Extract the [X, Y] coordinate from the center of the cell holding the provided text.  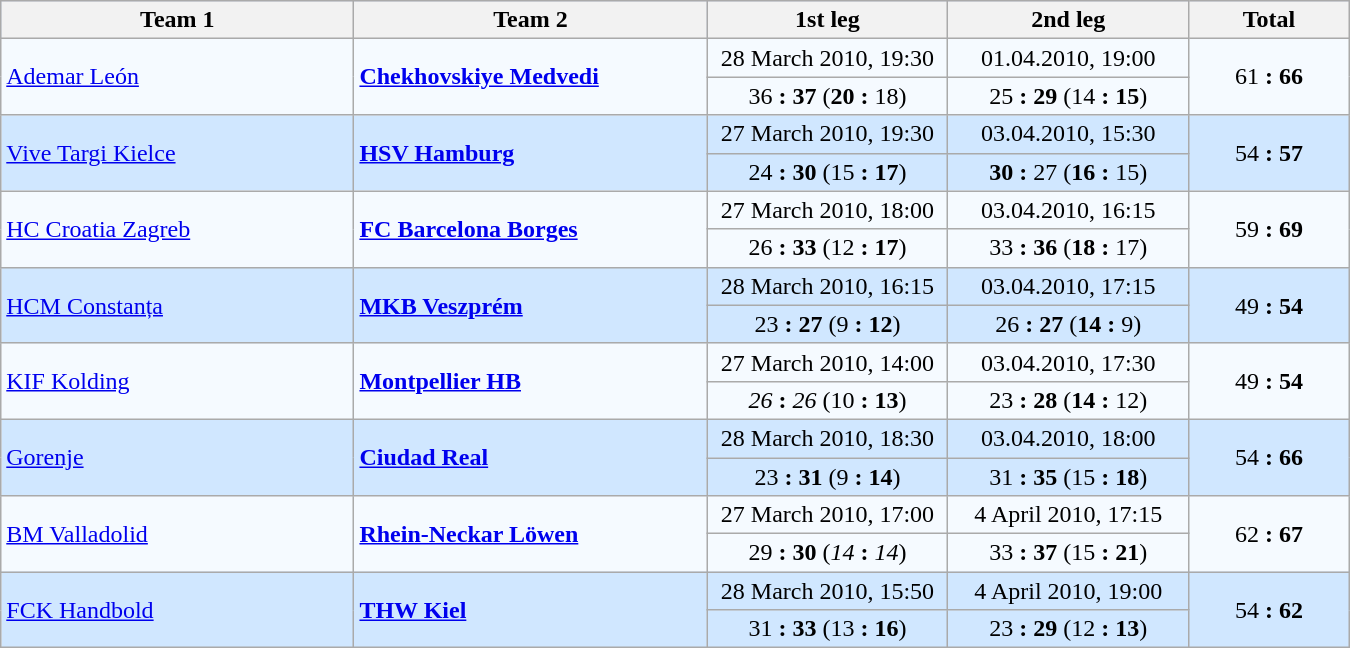
54 : 57 [1270, 153]
31 : 35 (15 : 18) [1068, 477]
25 : 29 (14 : 15) [1068, 96]
29 : 30 (14 : 14) [828, 553]
23 : 29 (12 : 13) [1068, 629]
Team 1 [178, 20]
27 March 2010, 14:00 [828, 362]
FCK Handbold [178, 610]
33 : 36 (18 : 17) [1068, 248]
30 : 27 (16 : 15) [1068, 172]
26 : 27 (14 : 9) [1068, 324]
33 : 37 (15 : 21) [1068, 553]
03.04.2010, 16:15 [1068, 210]
62 : 67 [1270, 534]
26 : 33 (12 : 17) [828, 248]
HC Croatia Zagreb [178, 229]
KIF Kolding [178, 381]
Vive Targi Kielce [178, 153]
4 April 2010, 19:00 [1068, 591]
23 : 31 (9 : 14) [828, 477]
Gorenje [178, 457]
01.04.2010, 19:00 [1068, 58]
31 : 33 (13 : 16) [828, 629]
03.04.2010, 18:00 [1068, 438]
59 : 69 [1270, 229]
28 March 2010, 16:15 [828, 286]
1st leg [828, 20]
Rhein-Neckar Löwen [530, 534]
03.04.2010, 17:30 [1068, 362]
28 March 2010, 15:50 [828, 591]
24 : 30 (15 : 17) [828, 172]
Montpellier HB [530, 381]
Ciudad Real [530, 457]
HCM Constanța [178, 305]
27 March 2010, 18:00 [828, 210]
MKB Veszprém [530, 305]
FC Barcelona Borges [530, 229]
27 March 2010, 19:30 [828, 134]
HSV Hamburg [530, 153]
23 : 27 (9 : 12) [828, 324]
03.04.2010, 17:15 [1068, 286]
BM Valladolid [178, 534]
03.04.2010, 15:30 [1068, 134]
4 April 2010, 17:15 [1068, 515]
2nd leg [1068, 20]
54 : 66 [1270, 457]
61 : 66 [1270, 77]
27 March 2010, 17:00 [828, 515]
Total [1270, 20]
THW Kiel [530, 610]
36 : 37 (20 : 18) [828, 96]
Ademar León [178, 77]
28 March 2010, 19:30 [828, 58]
Chekhovskiye Medvedi [530, 77]
28 March 2010, 18:30 [828, 438]
26 : 26 (10 : 13) [828, 400]
54 : 62 [1270, 610]
23 : 28 (14 : 12) [1068, 400]
Team 2 [530, 20]
